Scan for the cell matching the given text and deliver its (x, y) coordinate at center. 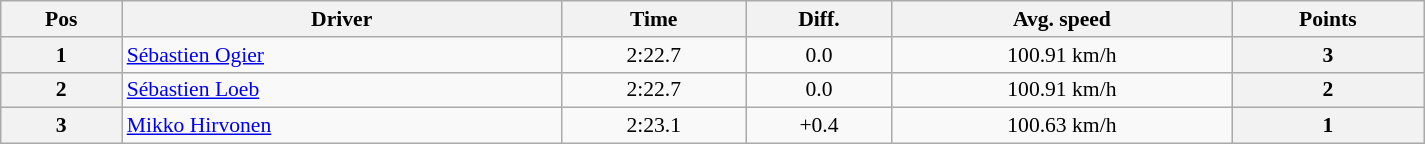
Sébastien Ogier (342, 55)
Driver (342, 19)
Mikko Hirvonen (342, 126)
Diff. (819, 19)
100.63 km/h (1062, 126)
Time (654, 19)
Sébastien Loeb (342, 90)
Pos (62, 19)
+0.4 (819, 126)
Points (1328, 19)
Avg. speed (1062, 19)
2:23.1 (654, 126)
